Search for the cell housing the specified text and yield its (x, y) center coordinate. 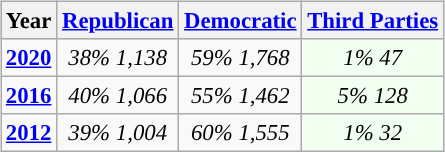
1% 47 (373, 58)
Year (29, 21)
Third Parties (373, 21)
39% 1,004 (118, 133)
2020 (29, 58)
2012 (29, 133)
2016 (29, 96)
1% 32 (373, 133)
Democratic (240, 21)
38% 1,138 (118, 58)
59% 1,768 (240, 58)
60% 1,555 (240, 133)
40% 1,066 (118, 96)
5% 128 (373, 96)
Republican (118, 21)
55% 1,462 (240, 96)
